Extract the [X, Y] coordinate from the center of the cell holding the provided text.  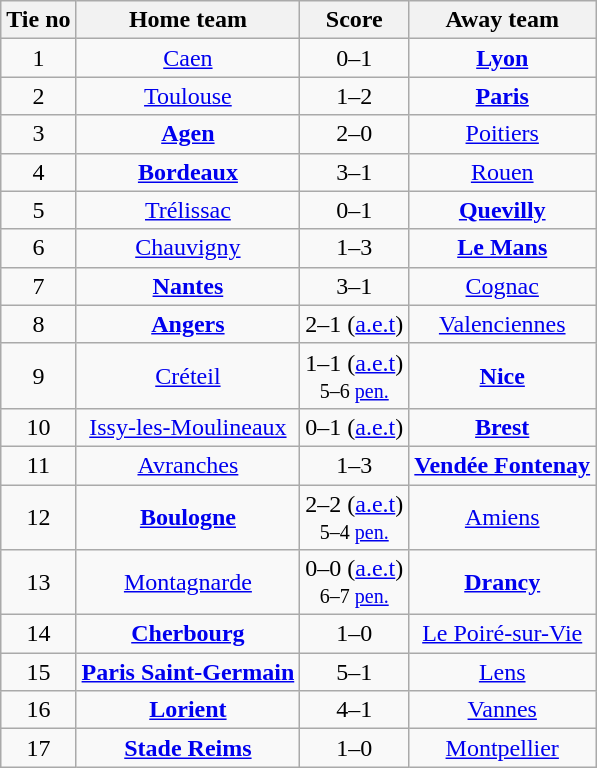
4 [38, 172]
6 [38, 248]
Valenciennes [502, 324]
10 [38, 427]
Tie no [38, 20]
Rouen [502, 172]
Poitiers [502, 134]
Le Mans [502, 248]
Paris Saint-Germain [188, 672]
Lorient [188, 710]
Drancy [502, 582]
Chauvigny [188, 248]
Cherbourg [188, 634]
Vannes [502, 710]
15 [38, 672]
2–0 [354, 134]
16 [38, 710]
1–2 [354, 96]
Agen [188, 134]
Trélissac [188, 210]
0–0 (a.e.t)6–7 pen. [354, 582]
3 [38, 134]
Boulogne [188, 516]
Lyon [502, 58]
Brest [502, 427]
Nice [502, 376]
1 [38, 58]
Créteil [188, 376]
13 [38, 582]
Lens [502, 672]
Away team [502, 20]
Avranches [188, 465]
Vendée Fontenay [502, 465]
7 [38, 286]
2–1 (a.e.t) [354, 324]
Bordeaux [188, 172]
Quevilly [502, 210]
Nantes [188, 286]
Caen [188, 58]
4–1 [354, 710]
Amiens [502, 516]
5 [38, 210]
8 [38, 324]
17 [38, 748]
Paris [502, 96]
5–1 [354, 672]
2 [38, 96]
1–1 (a.e.t)5–6 pen. [354, 376]
12 [38, 516]
Cognac [502, 286]
Stade Reims [188, 748]
Montagnarde [188, 582]
9 [38, 376]
11 [38, 465]
Angers [188, 324]
Home team [188, 20]
0–1 (a.e.t) [354, 427]
Le Poiré-sur-Vie [502, 634]
Toulouse [188, 96]
14 [38, 634]
Score [354, 20]
2–2 (a.e.t)5–4 pen. [354, 516]
Montpellier [502, 748]
Issy-les-Moulineaux [188, 427]
